Scan for the cell matching the given text and deliver its (X, Y) coordinate at center. 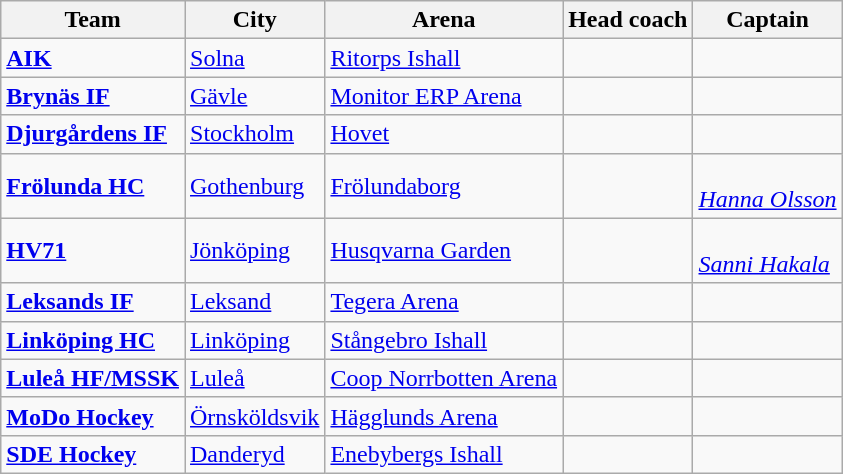
Linköping HC (93, 340)
Gävle (254, 96)
Captain (768, 20)
Örnsköldsvik (254, 416)
Leksand (254, 302)
Hanna Olsson (768, 186)
Hovet (444, 134)
AIK (93, 58)
Frölundaborg (444, 186)
Tegera Arena (444, 302)
Head coach (628, 20)
MoDo Hockey (93, 416)
Monitor ERP Arena (444, 96)
Leksands IF (93, 302)
Gothenburg (254, 186)
Sanni Hakala (768, 250)
City (254, 20)
Jönköping (254, 250)
Husqvarna Garden (444, 250)
Hägglunds Arena (444, 416)
Stångebro Ishall (444, 340)
SDE Hockey (93, 454)
Team (93, 20)
Coop Norrbotten Arena (444, 378)
Linköping (254, 340)
Ritorps Ishall (444, 58)
HV71 (93, 250)
Brynäs IF (93, 96)
Enebybergs Ishall (444, 454)
Luleå HF/MSSK (93, 378)
Frölunda HC (93, 186)
Luleå (254, 378)
Danderyd (254, 454)
Djurgårdens IF (93, 134)
Arena (444, 20)
Stockholm (254, 134)
Solna (254, 58)
